Return the (x, y) coordinate for the center point of the cell that contains the specified text.  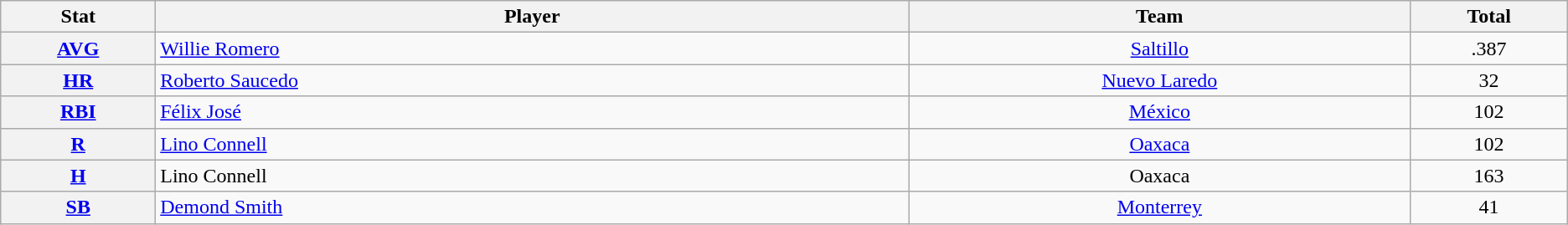
SB (79, 207)
Willie Romero (533, 49)
Félix José (533, 112)
Team (1159, 17)
32 (1489, 80)
163 (1489, 176)
R (79, 144)
Nuevo Laredo (1159, 80)
RBI (79, 112)
Total (1489, 17)
Player (533, 17)
Monterrey (1159, 207)
AVG (79, 49)
Roberto Saucedo (533, 80)
H (79, 176)
HR (79, 80)
Stat (79, 17)
Demond Smith (533, 207)
México (1159, 112)
Saltillo (1159, 49)
.387 (1489, 49)
41 (1489, 207)
